Identify which cell holds the provided text, then report its [X, Y] central coordinate. 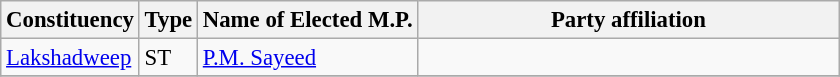
ST [168, 58]
Lakshadweep [70, 58]
Name of Elected M.P. [307, 20]
Constituency [70, 20]
Party affiliation [628, 20]
P.M. Sayeed [307, 58]
Type [168, 20]
